For the text-containing cell, return its midpoint in [x, y] coordinate format. 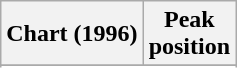
Chart (1996) [72, 34]
Peakposition [189, 34]
